Return (x, y) of the center of cell containing provided text 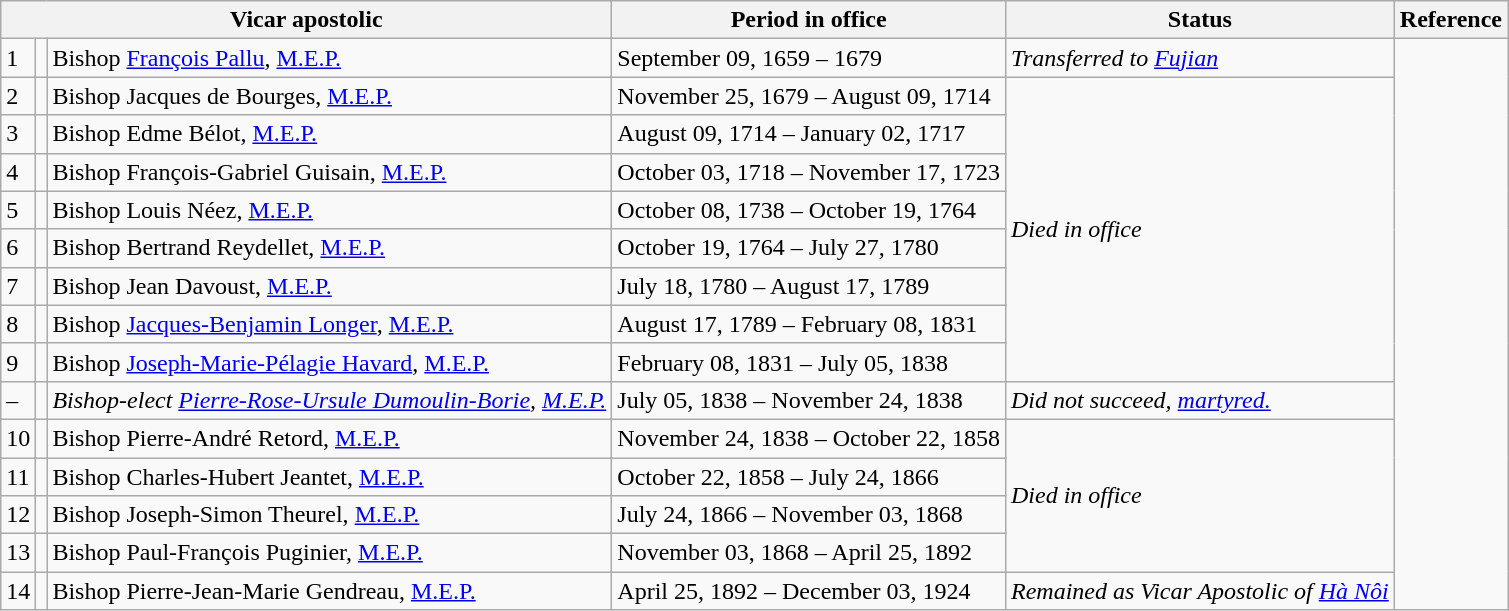
October 22, 1858 – July 24, 1866 (809, 477)
– (18, 400)
September 09, 1659 – 1679 (809, 58)
9 (18, 362)
2 (18, 96)
1 (18, 58)
Bishop Edme Bélot, M.E.P. (330, 134)
November 03, 1868 – April 25, 1892 (809, 553)
Bishop Joseph-Simon Theurel, M.E.P. (330, 515)
4 (18, 172)
Period in office (809, 20)
Bishop Charles-Hubert Jeantet, M.E.P. (330, 477)
Transferred to Fujian (1200, 58)
April 25, 1892 – December 03, 1924 (809, 591)
July 05, 1838 – November 24, 1838 (809, 400)
July 24, 1866 – November 03, 1868 (809, 515)
Reference (1450, 20)
November 25, 1679 – August 09, 1714 (809, 96)
Bishop François Pallu, M.E.P. (330, 58)
Bishop Joseph-Marie-Pélagie Havard, M.E.P. (330, 362)
14 (18, 591)
3 (18, 134)
7 (18, 286)
Bishop Paul-François Puginier, M.E.P. (330, 553)
5 (18, 210)
Status (1200, 20)
13 (18, 553)
11 (18, 477)
Remained as Vicar Apostolic of Hà Nôi (1200, 591)
8 (18, 324)
October 19, 1764 – July 27, 1780 (809, 248)
Bishop Bertrand Reydellet, M.E.P. (330, 248)
Bishop Jean Davoust, M.E.P. (330, 286)
August 09, 1714 – January 02, 1717 (809, 134)
10 (18, 438)
Vicar apostolic (306, 20)
12 (18, 515)
Bishop Jacques-Benjamin Longer, M.E.P. (330, 324)
Bishop-elect Pierre-Rose-Ursule Dumoulin-Borie, M.E.P. (330, 400)
Bishop Pierre-André Retord, M.E.P. (330, 438)
Bishop Louis Néez, M.E.P. (330, 210)
October 08, 1738 – October 19, 1764 (809, 210)
Did not succeed, martyred. (1200, 400)
6 (18, 248)
February 08, 1831 – July 05, 1838 (809, 362)
July 18, 1780 – August 17, 1789 (809, 286)
Bishop Jacques de Bourges, M.E.P. (330, 96)
October 03, 1718 – November 17, 1723 (809, 172)
November 24, 1838 – October 22, 1858 (809, 438)
August 17, 1789 – February 08, 1831 (809, 324)
Bishop Pierre-Jean-Marie Gendreau, M.E.P. (330, 591)
Bishop François-Gabriel Guisain, M.E.P. (330, 172)
